Determine the (X, Y) coordinate at the center of the cell enclosing the given text.  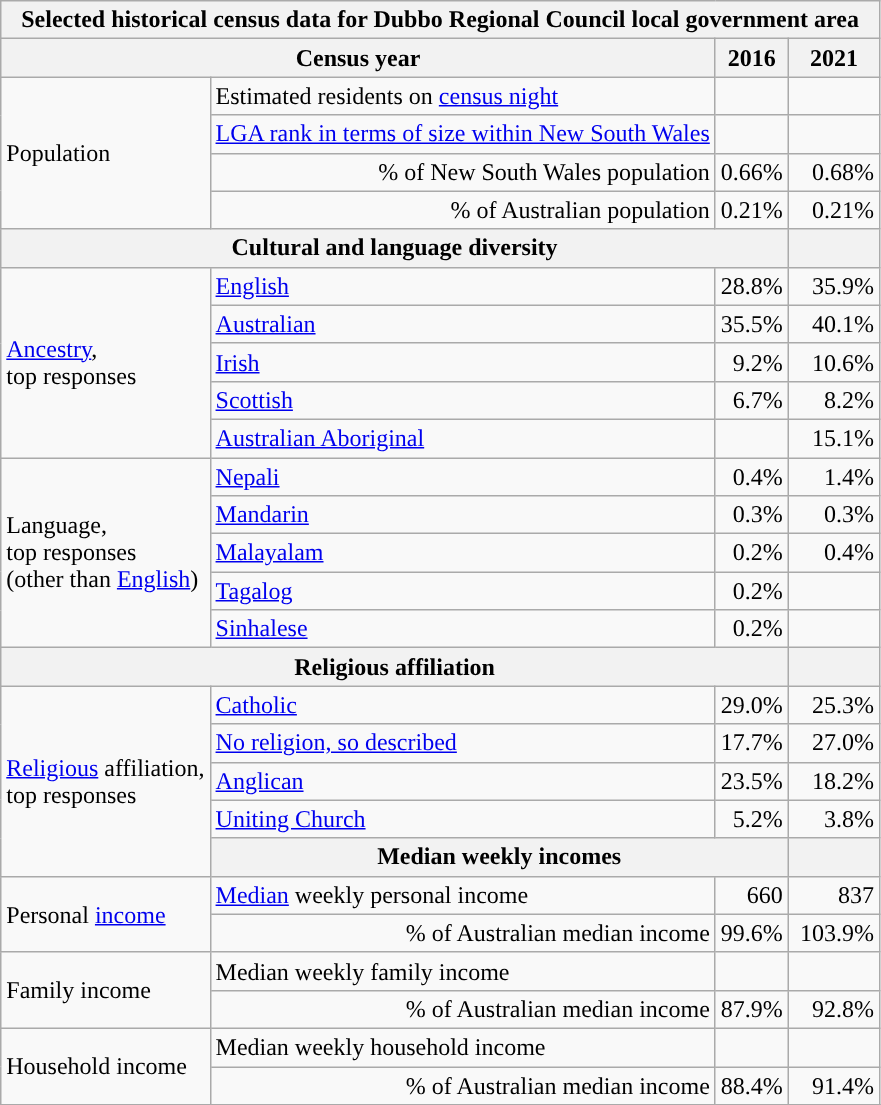
Catholic (462, 705)
0.66% (752, 172)
29.0% (752, 705)
99.6% (752, 933)
9.2% (752, 362)
Household income (106, 1066)
Ancestry,top responses (106, 362)
Uniting Church (462, 819)
87.9% (752, 1009)
% of Australian population (462, 210)
Tagalog (462, 591)
92.8% (834, 1009)
Sinhalese (462, 629)
15.1% (834, 438)
35.9% (834, 286)
Religious affiliation (395, 667)
Median weekly household income (462, 1047)
18.2% (834, 781)
Median weekly personal income (462, 895)
No religion, so described (462, 743)
88.4% (752, 1085)
Irish (462, 362)
91.4% (834, 1085)
Census year (358, 58)
Australian (462, 324)
English (462, 286)
10.6% (834, 362)
Population (106, 153)
Cultural and language diversity (395, 248)
Family income (106, 990)
40.1% (834, 324)
6.7% (752, 400)
35.5% (752, 324)
Religious affiliation,top responses (106, 781)
5.2% (752, 819)
1.4% (834, 477)
25.3% (834, 705)
27.0% (834, 743)
28.8% (752, 286)
Nepali (462, 477)
2016 (752, 58)
Malayalam (462, 553)
Language,top responses(other than English) (106, 553)
Median weekly family income (462, 971)
Estimated residents on census night (462, 96)
0.68% (834, 172)
103.9% (834, 933)
% of New South Wales population (462, 172)
Scottish (462, 400)
Selected historical census data for Dubbo Regional Council local government area (440, 20)
LGA rank in terms of size within New South Wales (462, 134)
660 (752, 895)
3.8% (834, 819)
8.2% (834, 400)
Mandarin (462, 515)
2021 (834, 58)
17.7% (752, 743)
837 (834, 895)
Anglican (462, 781)
Australian Aboriginal (462, 438)
Median weekly incomes (499, 857)
23.5% (752, 781)
Personal income (106, 914)
